Determine the (x, y) coordinate at the center of the cell enclosing the given text.  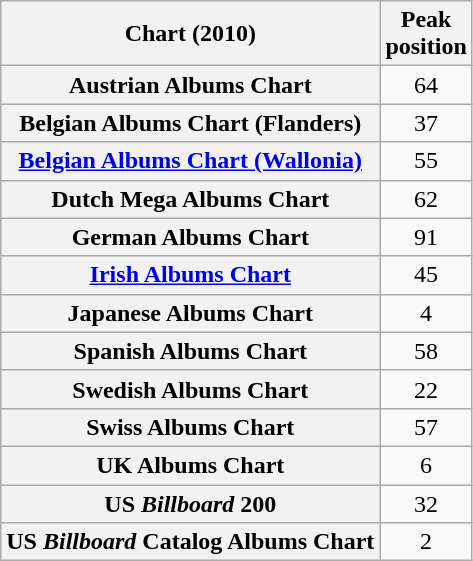
US Billboard 200 (190, 503)
55 (426, 161)
US Billboard Catalog Albums Chart (190, 542)
58 (426, 351)
6 (426, 465)
Swiss Albums Chart (190, 427)
37 (426, 123)
Belgian Albums Chart (Flanders) (190, 123)
UK Albums Chart (190, 465)
Swedish Albums Chart (190, 389)
Dutch Mega Albums Chart (190, 199)
32 (426, 503)
German Albums Chart (190, 237)
22 (426, 389)
Austrian Albums Chart (190, 85)
4 (426, 313)
Belgian Albums Chart (Wallonia) (190, 161)
62 (426, 199)
Spanish Albums Chart (190, 351)
Japanese Albums Chart (190, 313)
64 (426, 85)
45 (426, 275)
91 (426, 237)
57 (426, 427)
Peakposition (426, 34)
Irish Albums Chart (190, 275)
2 (426, 542)
Chart (2010) (190, 34)
